Locate the cell with the specified text and output its (x, y) center coordinate. 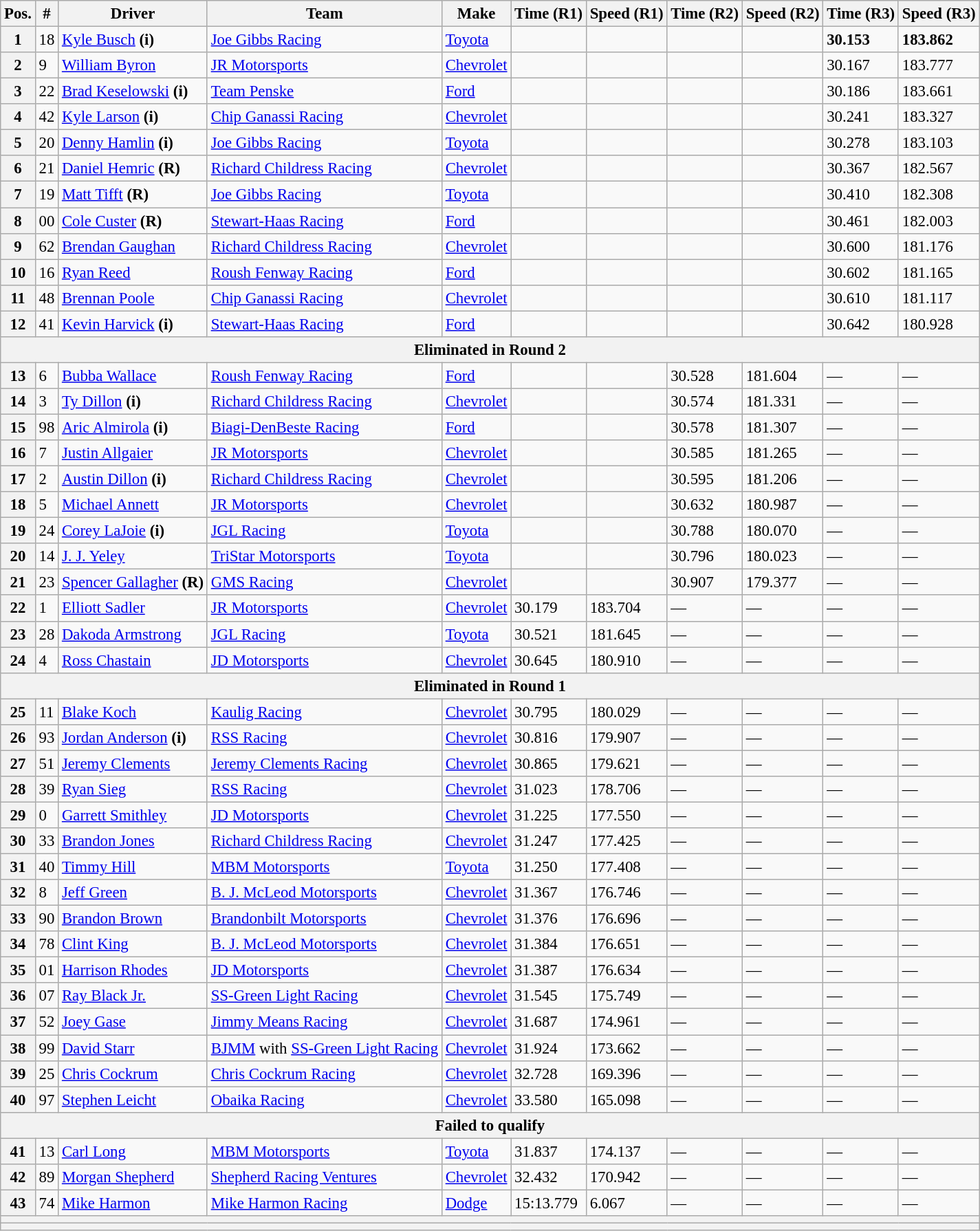
Dakoda Armstrong (133, 634)
31.545 (549, 996)
Clint King (133, 944)
30.186 (861, 91)
Denny Hamlin (i) (133, 143)
Mike Harmon (133, 1203)
180.023 (783, 556)
30.528 (705, 375)
175.749 (627, 996)
183.661 (939, 91)
Spencer Gallagher (R) (133, 582)
William Byron (133, 65)
Eliminated in Round 2 (490, 350)
30.278 (861, 143)
Bubba Wallace (133, 375)
Ross Chastain (133, 660)
38 (18, 1048)
Daniel Hemric (R) (133, 168)
176.746 (627, 893)
30.585 (705, 453)
37 (18, 1022)
Jordan Anderson (i) (133, 738)
31.367 (549, 893)
Blake Koch (133, 712)
Timmy Hill (133, 867)
Carl Long (133, 1151)
173.662 (627, 1048)
Team Penske (325, 91)
31.023 (549, 789)
Team (325, 14)
Matt Tifft (R) (133, 195)
Jeff Green (133, 893)
98 (47, 427)
J. J. Yeley (133, 556)
30 (18, 841)
177.425 (627, 841)
30.600 (861, 246)
Michael Annett (133, 505)
181.604 (783, 375)
00 (47, 221)
Failed to qualify (490, 1125)
Morgan Shepherd (133, 1177)
177.408 (627, 867)
30.574 (705, 402)
183.777 (939, 65)
Ryan Reed (133, 272)
176.651 (627, 944)
Aric Almirola (i) (133, 427)
32 (18, 893)
181.307 (783, 427)
178.706 (627, 789)
97 (47, 1100)
174.961 (627, 1022)
30.241 (861, 117)
90 (47, 919)
30.796 (705, 556)
31.225 (549, 815)
181.206 (783, 479)
30.410 (861, 195)
31.384 (549, 944)
179.621 (627, 763)
Eliminated in Round 1 (490, 686)
30.610 (861, 298)
David Starr (133, 1048)
48 (47, 298)
GMS Racing (325, 582)
30.642 (861, 324)
30.461 (861, 221)
35 (18, 970)
Jeremy Clements Racing (325, 763)
165.098 (627, 1100)
Chris Cockrum Racing (325, 1074)
182.003 (939, 221)
SS-Green Light Racing (325, 996)
Kevin Harvick (i) (133, 324)
31.247 (549, 841)
15:13.779 (549, 1203)
12 (18, 324)
34 (18, 944)
Kyle Busch (i) (133, 40)
74 (47, 1203)
Time (R1) (549, 14)
27 (18, 763)
181.117 (939, 298)
Speed (R2) (783, 14)
Time (R2) (705, 14)
93 (47, 738)
Brandonbilt Motorsports (325, 919)
Brendan Gaughan (133, 246)
169.396 (627, 1074)
43 (18, 1203)
31.924 (549, 1048)
# (47, 14)
Obaika Racing (325, 1100)
180.070 (783, 531)
Mike Harmon Racing (325, 1203)
30.907 (705, 582)
180.987 (783, 505)
Stephen Leicht (133, 1100)
Brandon Jones (133, 841)
170.942 (627, 1177)
Ray Black Jr. (133, 996)
30.602 (861, 272)
176.696 (627, 919)
30.595 (705, 479)
183.862 (939, 40)
176.634 (627, 970)
30.367 (861, 168)
30.167 (861, 65)
180.910 (627, 660)
182.567 (939, 168)
174.137 (627, 1151)
Make (476, 14)
30.179 (549, 609)
99 (47, 1048)
31.376 (549, 919)
30.645 (549, 660)
177.550 (627, 815)
183.103 (939, 143)
89 (47, 1177)
Elliott Sadler (133, 609)
180.928 (939, 324)
26 (18, 738)
TriStar Motorsports (325, 556)
Speed (R3) (939, 14)
31.387 (549, 970)
15 (18, 427)
30.795 (549, 712)
Ryan Sieg (133, 789)
Jimmy Means Racing (325, 1022)
182.308 (939, 195)
07 (47, 996)
30.153 (861, 40)
181.176 (939, 246)
32.432 (549, 1177)
0 (47, 815)
Kaulig Racing (325, 712)
Brennan Poole (133, 298)
179.907 (627, 738)
29 (18, 815)
180.029 (627, 712)
31.250 (549, 867)
Corey LaJoie (i) (133, 531)
Speed (R1) (627, 14)
30.865 (549, 763)
36 (18, 996)
Chris Cockrum (133, 1074)
Garrett Smithley (133, 815)
Austin Dillon (i) (133, 479)
Brandon Brown (133, 919)
Ty Dillon (i) (133, 402)
33.580 (549, 1100)
52 (47, 1022)
01 (47, 970)
30.788 (705, 531)
183.704 (627, 609)
Harrison Rhodes (133, 970)
6.067 (627, 1203)
181.645 (627, 634)
31 (18, 867)
Joey Gase (133, 1022)
62 (47, 246)
Justin Allgaier (133, 453)
78 (47, 944)
30.632 (705, 505)
181.165 (939, 272)
31.687 (549, 1022)
31.837 (549, 1151)
32.728 (549, 1074)
179.377 (783, 582)
Brad Keselowski (i) (133, 91)
181.331 (783, 402)
17 (18, 479)
51 (47, 763)
Cole Custer (R) (133, 221)
30.816 (549, 738)
Biagi-DenBeste Racing (325, 427)
30.521 (549, 634)
10 (18, 272)
30.578 (705, 427)
Kyle Larson (i) (133, 117)
Shepherd Racing Ventures (325, 1177)
Time (R3) (861, 14)
181.265 (783, 453)
Pos. (18, 14)
Dodge (476, 1203)
183.327 (939, 117)
Jeremy Clements (133, 763)
BJMM with SS-Green Light Racing (325, 1048)
Driver (133, 14)
